Detect which cell encompasses the target text, then output its (X, Y) center coordinate. 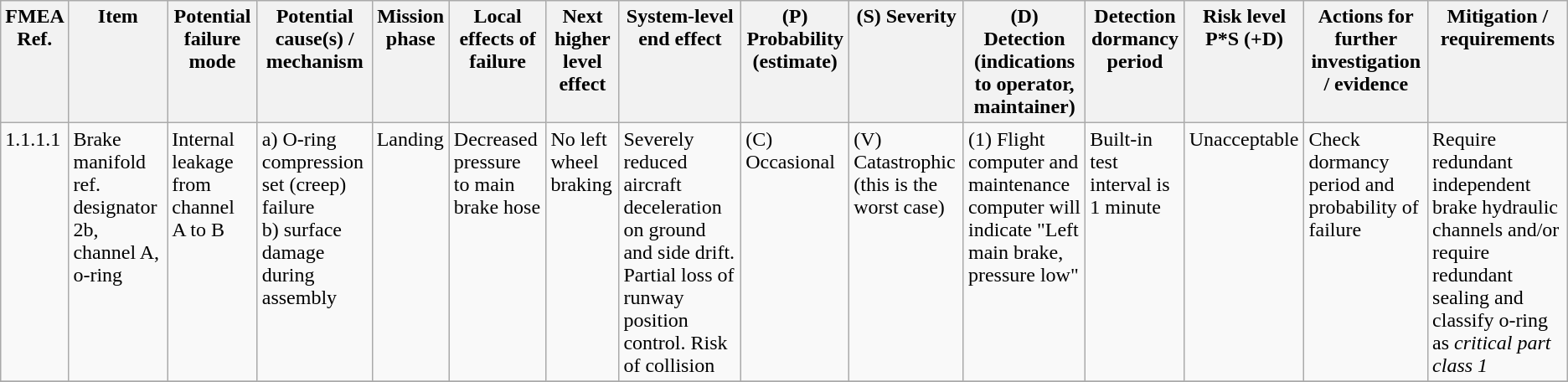
Unacceptable (1245, 252)
1.1.1.1 (35, 252)
(C) Occasional (796, 252)
Local effects of failure (498, 62)
Risk level P*S (+D) (1245, 62)
Check dormancy period and probability of failure (1366, 252)
Internal leakage from channel A to B (213, 252)
Next higher level effect (583, 62)
(P) Probability (estimate) (796, 62)
Potential cause(s) / mechanism (315, 62)
Detection dormancy period (1135, 62)
Landing (410, 252)
Severely reduced aircraft deceleration on ground and side drift. Partial loss of runway position control. Risk of collision (680, 252)
Item (118, 62)
Mission phase (410, 62)
Actions for further investigation / evidence (1366, 62)
Decreased pressure to main brake hose (498, 252)
Mitigation / requirements (1498, 62)
System-level end effect (680, 62)
(S) Severity (906, 62)
Brake manifold ref. designator 2b, channel A, o-ring (118, 252)
Potential failure mode (213, 62)
(V) Catastrophic (this is the worst case) (906, 252)
No left wheel braking (583, 252)
FMEA Ref. (35, 62)
(1) Flight computer and maintenance computer will indicate "Left main brake, pressure low" (1024, 252)
Built-in test interval is 1 minute (1135, 252)
a) O-ring compression set (creep) failureb) surface damage during assembly (315, 252)
Require redundant independent brake hydraulic channels and/or require redundant sealing and classify o-ring as critical part class 1 (1498, 252)
(D) Detection (indications to operator, maintainer) (1024, 62)
